Return the (X, Y) coordinate for the center point of the cell that contains the specified text.  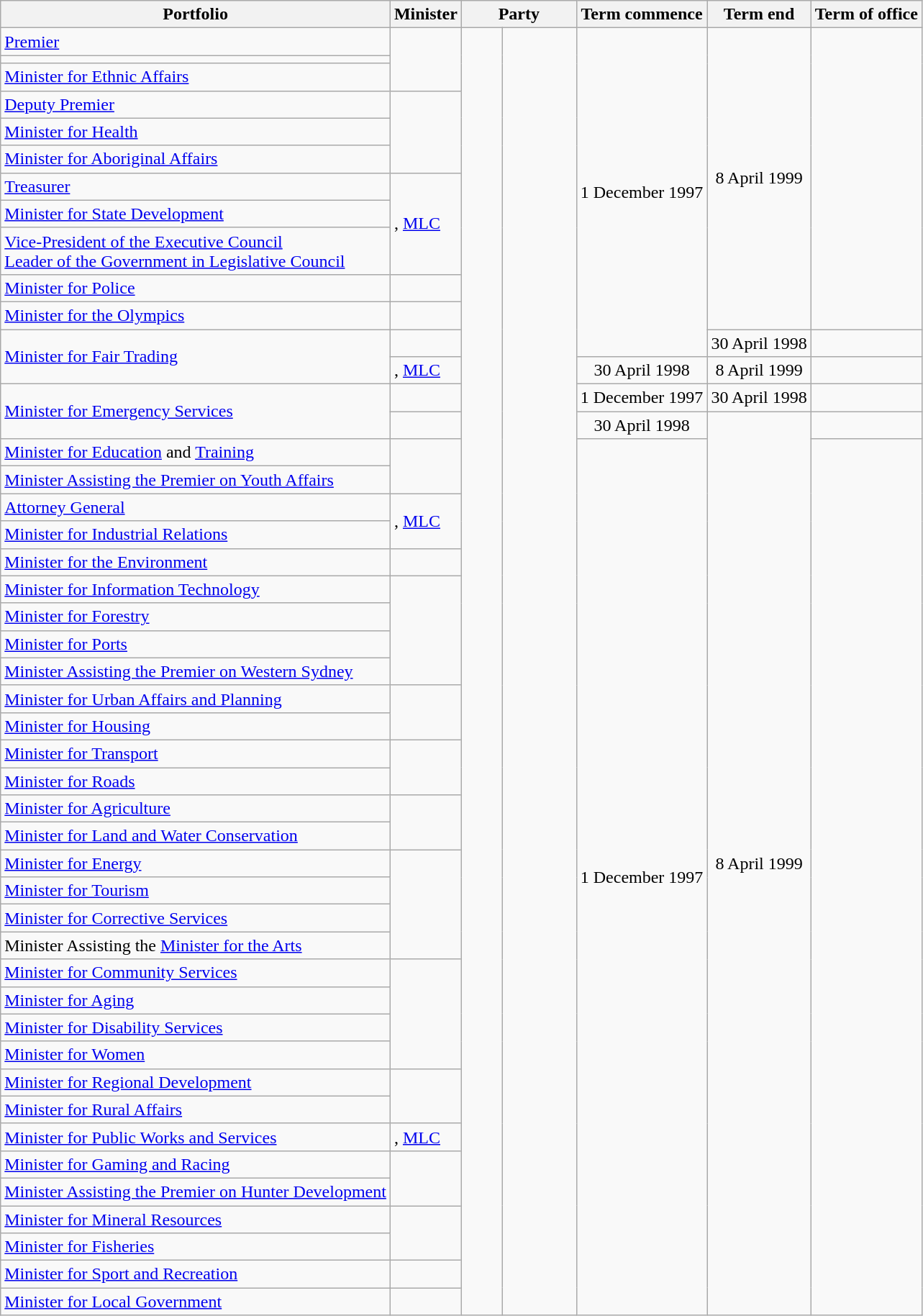
Minister for Ethnic Affairs (196, 77)
Minister for Urban Affairs and Planning (196, 699)
Minister for Ports (196, 644)
Treasurer (196, 186)
Minister for Fisheries (196, 1247)
Minister for Roads (196, 781)
Minister for Emergency Services (196, 412)
Minister for Forestry (196, 617)
Minister for Health (196, 132)
Party (519, 14)
Minister Assisting the Premier on Youth Affairs (196, 480)
Minister for Community Services (196, 973)
Minister for Agriculture (196, 809)
Minister for Energy (196, 863)
Portfolio (196, 14)
Attorney General (196, 507)
Minister for Housing (196, 726)
Minister (426, 14)
Term of office (866, 14)
Minister for Industrial Relations (196, 535)
Minister for Public Works and Services (196, 1137)
Minister for Tourism (196, 891)
Minister for Regional Development (196, 1082)
Minister Assisting the Minister for the Arts (196, 945)
Minister for Land and Water Conservation (196, 836)
Minister for Rural Affairs (196, 1109)
Minister for Corrective Services (196, 918)
Minister for Aboriginal Affairs (196, 159)
Minister for the Olympics (196, 315)
Minister for Fair Trading (196, 357)
Vice-President of the Executive CouncilLeader of the Government in Legislative Council (196, 250)
Minister for Information Technology (196, 589)
Minister for Disability Services (196, 1027)
Minister Assisting the Premier on Hunter Development (196, 1192)
Minister for Mineral Resources (196, 1220)
Minister for Education and Training (196, 453)
Minister for Police (196, 288)
Minister for the Environment (196, 562)
Minister for Local Government (196, 1302)
Minister for State Development (196, 214)
Term end (759, 14)
Minister Assisting the Premier on Western Sydney (196, 671)
Minister for Women (196, 1055)
Minister for Transport (196, 753)
Minister for Gaming and Racing (196, 1164)
Term commence (642, 14)
Minister for Sport and Recreation (196, 1274)
Premier (196, 42)
Minister for Aging (196, 1000)
Deputy Premier (196, 104)
